Pinpoint the cell where the given text exists, returning its (X, Y) midpoint coordinate. 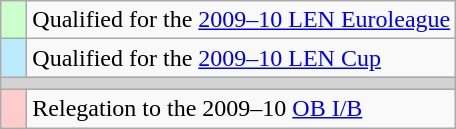
Qualified for the 2009–10 LEN Euroleague (242, 20)
Qualified for the 2009–10 LEN Cup (242, 58)
Relegation to the 2009–10 OB I/B (242, 108)
